For the text-containing cell, return its midpoint in [x, y] coordinate format. 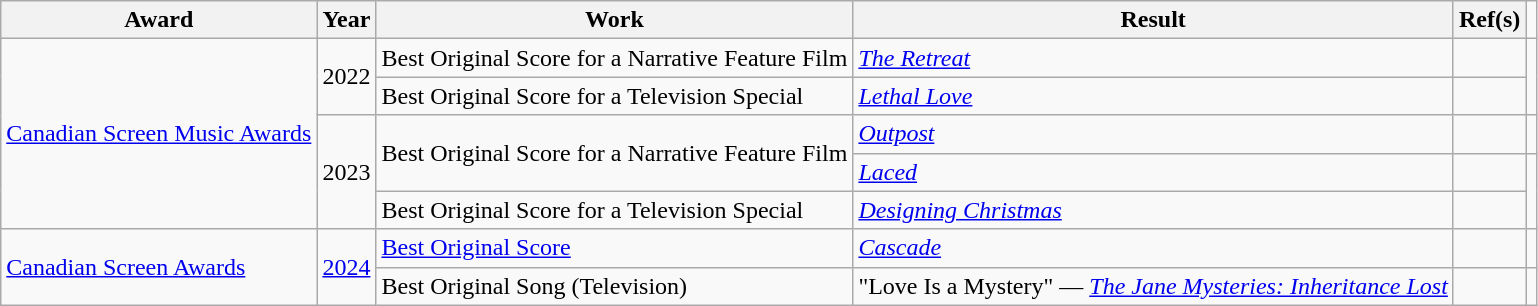
Cascade [1154, 248]
Laced [1154, 172]
Year [346, 20]
Result [1154, 20]
Lethal Love [1154, 96]
Canadian Screen Awards [159, 267]
Award [159, 20]
Canadian Screen Music Awards [159, 134]
"Love Is a Mystery" — The Jane Mysteries: Inheritance Lost [1154, 286]
The Retreat [1154, 58]
Best Original Song (Television) [614, 286]
Best Original Score [614, 248]
Ref(s) [1489, 20]
Work [614, 20]
2024 [346, 267]
Outpost [1154, 134]
2022 [346, 77]
2023 [346, 172]
Designing Christmas [1154, 210]
